Scan for the cell matching the given text and deliver its (x, y) coordinate at center. 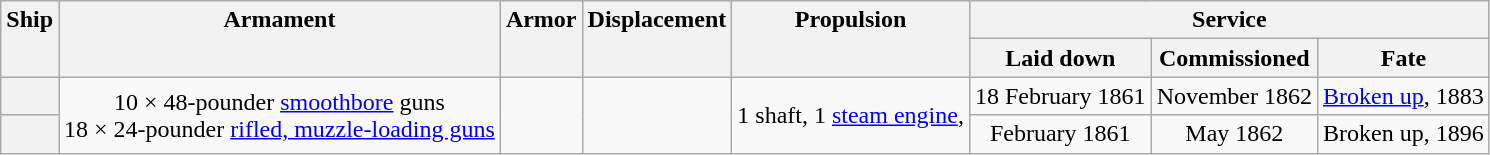
Service (1229, 20)
Propulsion (851, 39)
November 1862 (1234, 96)
Laid down (1060, 58)
Commissioned (1234, 58)
Broken up, 1883 (1404, 96)
Armor (541, 39)
Broken up, 1896 (1404, 134)
10 × 48-pounder smoothbore guns18 × 24-pounder rifled, muzzle-loading guns (280, 115)
February 1861 (1060, 134)
18 February 1861 (1060, 96)
Displacement (657, 39)
1 shaft, 1 steam engine, (851, 115)
May 1862 (1234, 134)
Fate (1404, 58)
Ship (30, 39)
Armament (280, 39)
